Search for the cell housing the specified text and yield its [x, y] center coordinate. 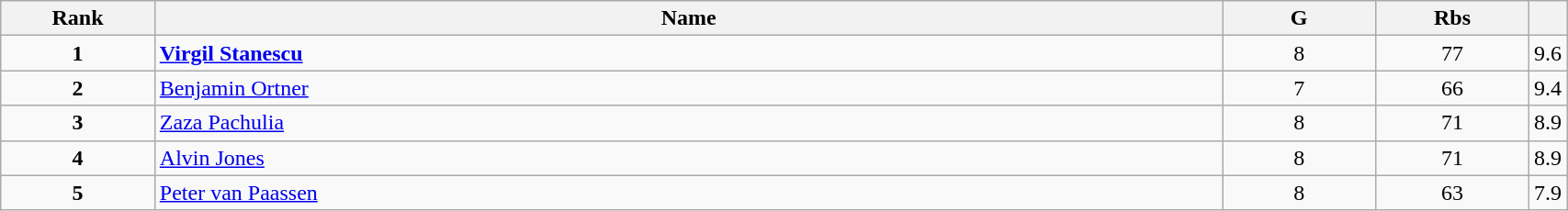
9.6 [1549, 53]
Benjamin Ortner [689, 88]
66 [1451, 88]
1 [78, 53]
Rbs [1451, 18]
63 [1451, 193]
Alvin Jones [689, 158]
4 [78, 158]
G [1299, 18]
9.4 [1549, 88]
Zaza Pachulia [689, 123]
77 [1451, 53]
7.9 [1549, 193]
7 [1299, 88]
Peter van Paassen [689, 193]
Rank [78, 18]
Virgil Stanescu [689, 53]
5 [78, 193]
2 [78, 88]
Name [689, 18]
3 [78, 123]
